Determine the (X, Y) coordinate at the center of the cell enclosing the given text.  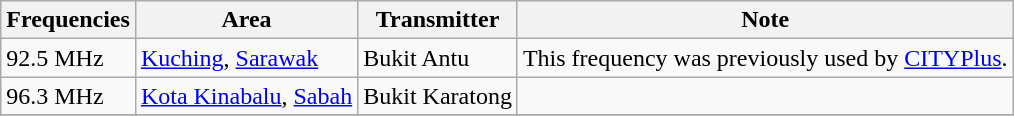
Note (765, 20)
Bukit Karatong (438, 96)
96.3 MHz (68, 96)
Kuching, Sarawak (246, 58)
Transmitter (438, 20)
This frequency was previously used by CITYPlus. (765, 58)
Bukit Antu (438, 58)
Frequencies (68, 20)
Area (246, 20)
92.5 MHz (68, 58)
Kota Kinabalu, Sabah (246, 96)
